Provide the [x, y] coordinate of the cell's center where the given text is located.  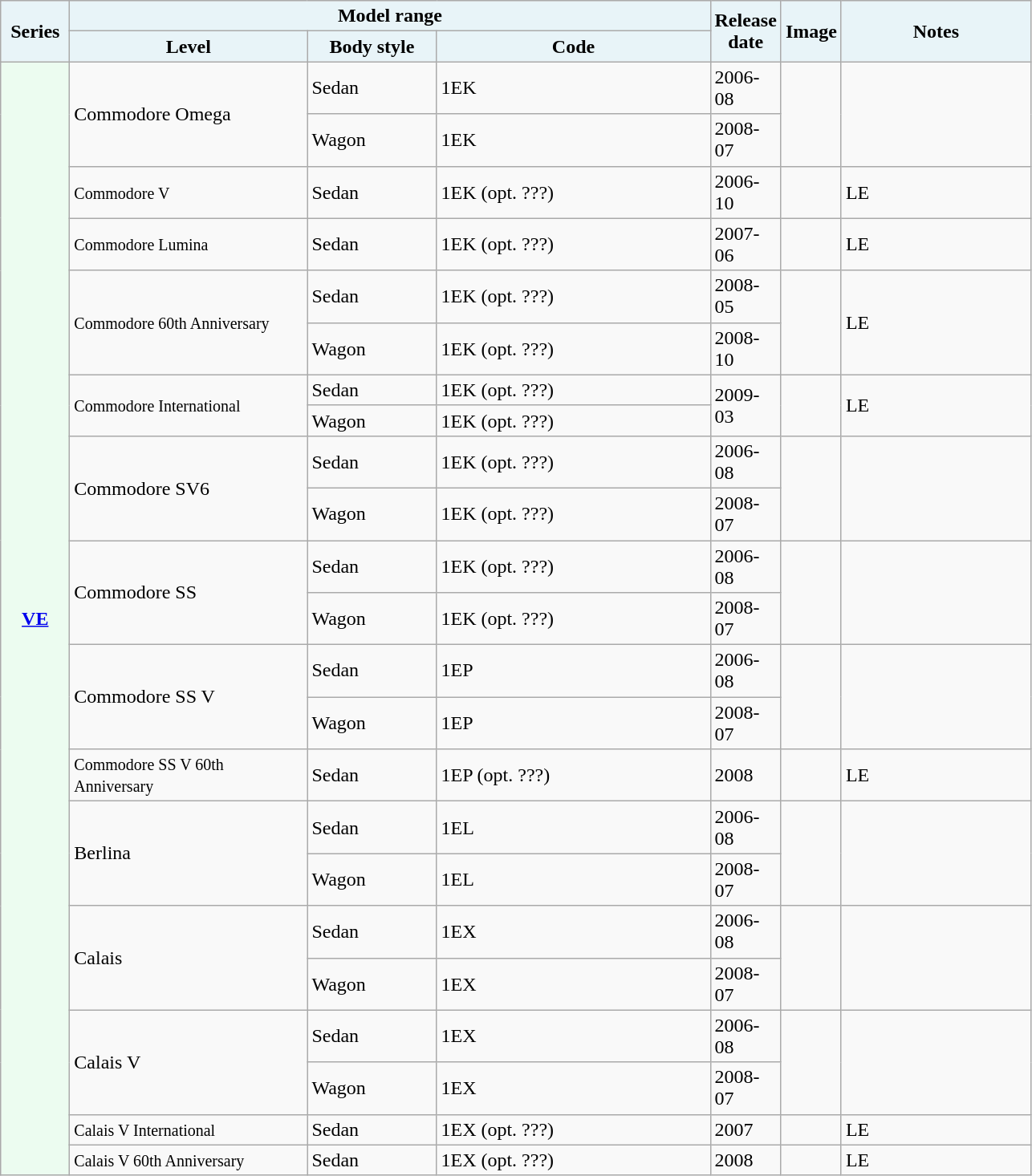
Calais V 60th Anniversary [189, 1160]
Notes [936, 31]
Commodore V [189, 193]
VE [35, 618]
Commodore 60th Anniversary [189, 322]
Body style [372, 47]
Commodore SS V [189, 697]
Commodore Lumina [189, 244]
Release date [746, 31]
Berlina [189, 854]
2009-03 [746, 405]
Commodore SV6 [189, 488]
2007 [746, 1129]
2008-05 [746, 297]
Model range [390, 16]
Calais [189, 958]
Commodore Omega [189, 114]
Image [811, 31]
2008-10 [746, 348]
Commodore SS V 60th Anniversary [189, 775]
Commodore SS [189, 593]
Code [573, 47]
Calais V [189, 1062]
2007-06 [746, 244]
Level [189, 47]
Series [35, 31]
Calais V International [189, 1129]
Commodore International [189, 405]
2006-10 [746, 193]
1EP (opt. ???) [573, 775]
